Return the (x, y) coordinate for the center point of the cell that contains the specified text.  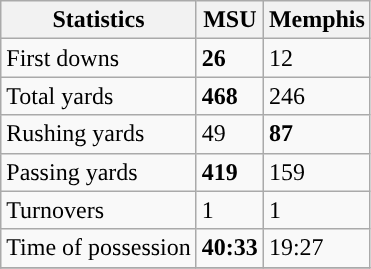
Total yards (99, 96)
Rushing yards (99, 134)
468 (230, 96)
12 (316, 58)
Passing yards (99, 172)
Time of possession (99, 248)
26 (230, 58)
19:27 (316, 248)
First downs (99, 58)
159 (316, 172)
49 (230, 134)
87 (316, 134)
246 (316, 96)
Turnovers (99, 210)
419 (230, 172)
MSU (230, 20)
40:33 (230, 248)
Statistics (99, 20)
Memphis (316, 20)
